Determine the (X, Y) coordinate at the center of the cell enclosing the given text.  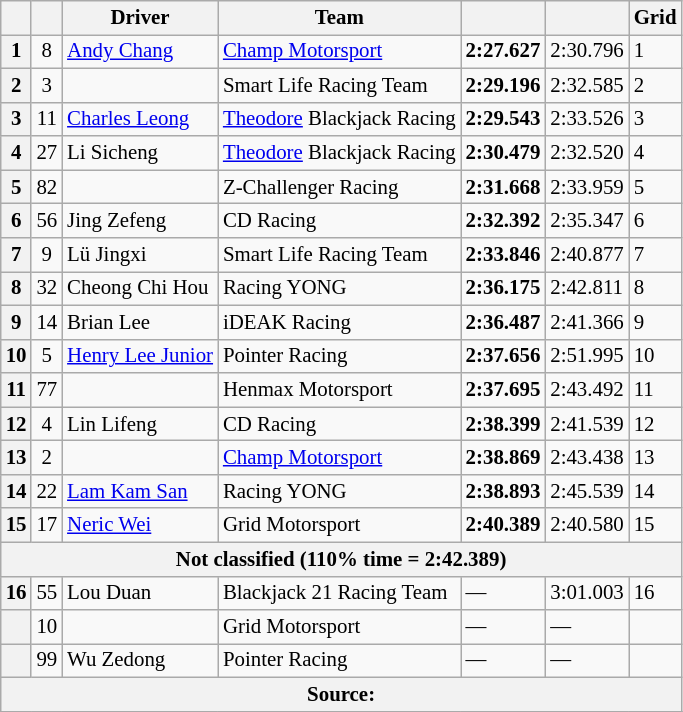
Cheong Chi Hou (140, 288)
2:43.438 (586, 458)
22 (46, 491)
Not classified (110% time = 2:42.389) (342, 559)
99 (46, 661)
3:01.003 (586, 593)
2:32.585 (586, 85)
2:40.389 (504, 525)
2:40.580 (586, 525)
2:37.656 (504, 356)
Lü Jingxi (140, 255)
2:42.811 (586, 288)
2:40.877 (586, 255)
2:30.479 (504, 153)
Andy Chang (140, 51)
Grid (656, 18)
Brian Lee (140, 322)
2:31.668 (504, 187)
Team (340, 18)
2:32.392 (504, 221)
Jing Zefeng (140, 221)
Z-Challenger Racing (340, 187)
Li Sicheng (140, 153)
2:30.796 (586, 51)
Henry Lee Junior (140, 356)
2:51.995 (586, 356)
2:29.196 (504, 85)
2:38.869 (504, 458)
82 (46, 187)
Lou Duan (140, 593)
iDEAK Racing (340, 322)
Henmax Motorsport (340, 390)
Lam Kam San (140, 491)
2:27.627 (504, 51)
17 (46, 525)
27 (46, 153)
77 (46, 390)
2:33.526 (586, 119)
Blackjack 21 Racing Team (340, 593)
Driver (140, 18)
2:33.959 (586, 187)
Charles Leong (140, 119)
Neric Wei (140, 525)
55 (46, 593)
2:43.492 (586, 390)
Source: (342, 695)
2:35.347 (586, 221)
56 (46, 221)
2:33.846 (504, 255)
2:36.175 (504, 288)
32 (46, 288)
2:41.539 (586, 424)
2:38.399 (504, 424)
2:38.893 (504, 491)
Wu Zedong (140, 661)
2:37.695 (504, 390)
2:36.487 (504, 322)
2:45.539 (586, 491)
2:32.520 (586, 153)
2:29.543 (504, 119)
2:41.366 (586, 322)
Lin Lifeng (140, 424)
